Identify which cell holds the provided text, then report its [X, Y] central coordinate. 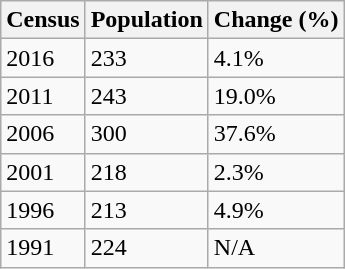
Population [146, 20]
218 [146, 172]
19.0% [276, 96]
2.3% [276, 172]
2011 [43, 96]
Change (%) [276, 20]
2006 [43, 134]
233 [146, 58]
1996 [43, 210]
37.6% [276, 134]
213 [146, 210]
2001 [43, 172]
2016 [43, 58]
224 [146, 248]
4.1% [276, 58]
243 [146, 96]
300 [146, 134]
N/A [276, 248]
Census [43, 20]
1991 [43, 248]
4.9% [276, 210]
